Determine the [X, Y] coordinate at the center of the cell enclosing the given text.  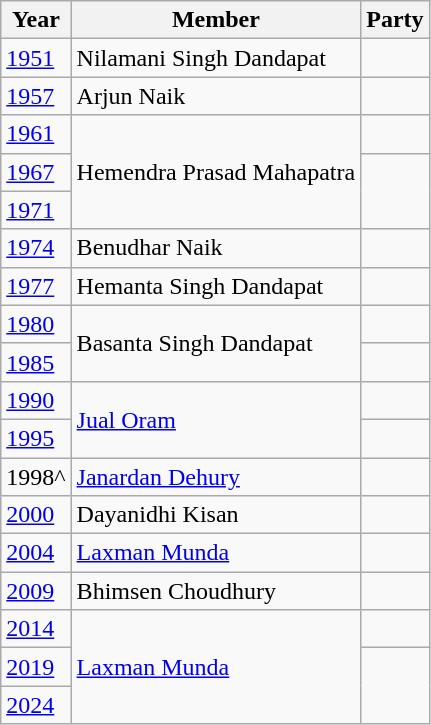
2024 [36, 705]
1967 [36, 172]
Jual Oram [216, 419]
1971 [36, 210]
Party [395, 20]
1961 [36, 134]
Member [216, 20]
2019 [36, 667]
1951 [36, 58]
1998^ [36, 477]
1974 [36, 248]
2014 [36, 629]
Hemendra Prasad Mahapatra [216, 172]
2009 [36, 591]
Dayanidhi Kisan [216, 515]
1995 [36, 438]
1990 [36, 400]
1977 [36, 286]
2004 [36, 553]
Bhimsen Choudhury [216, 591]
Hemanta Singh Dandapat [216, 286]
Benudhar Naik [216, 248]
Year [36, 20]
Arjun Naik [216, 96]
1957 [36, 96]
Janardan Dehury [216, 477]
Nilamani Singh Dandapat [216, 58]
1985 [36, 362]
2000 [36, 515]
1980 [36, 324]
Basanta Singh Dandapat [216, 343]
